From the cell containing the given text, extract its center point as [X, Y] coordinate. 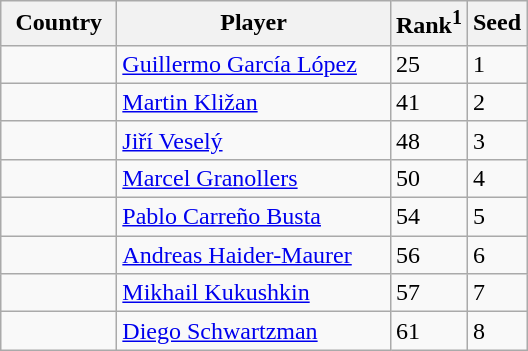
Jiří Veselý [254, 140]
2 [496, 102]
Marcel Granollers [254, 178]
1 [496, 64]
25 [428, 64]
Player [254, 24]
54 [428, 217]
3 [496, 140]
Pablo Carreño Busta [254, 217]
56 [428, 255]
Diego Schwartzman [254, 331]
61 [428, 331]
41 [428, 102]
Country [59, 24]
Mikhail Kukushkin [254, 293]
5 [496, 217]
48 [428, 140]
6 [496, 255]
Seed [496, 24]
8 [496, 331]
Guillermo García López [254, 64]
Rank1 [428, 24]
Andreas Haider-Maurer [254, 255]
4 [496, 178]
57 [428, 293]
Martin Kližan [254, 102]
7 [496, 293]
50 [428, 178]
